Return [x, y] of the center of cell containing provided text 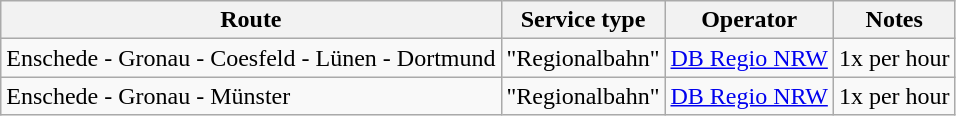
Enschede - Gronau - Coesfeld - Lünen - Dortmund [251, 58]
Enschede - Gronau - Münster [251, 96]
Service type [583, 20]
Operator [749, 20]
Route [251, 20]
Notes [894, 20]
